For the text-containing cell, return its midpoint in [x, y] coordinate format. 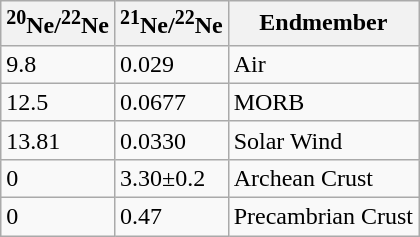
12.5 [58, 102]
Endmember [323, 24]
Archean Crust [323, 178]
0.0677 [171, 102]
0.029 [171, 64]
21Ne/22Ne [171, 24]
0.47 [171, 217]
20Ne/22Ne [58, 24]
3.30±0.2 [171, 178]
MORB [323, 102]
Precambrian Crust [323, 217]
9.8 [58, 64]
Solar Wind [323, 140]
Air [323, 64]
13.81 [58, 140]
0.0330 [171, 140]
